Return the [X, Y] coordinate for the center point of the cell that contains the specified text.  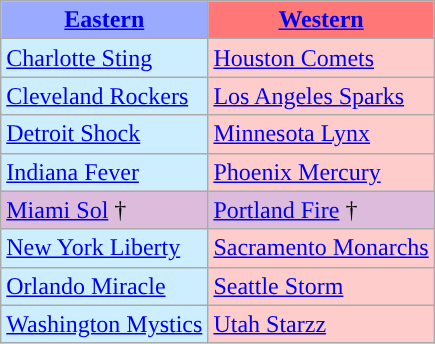
Utah Starzz [321, 324]
Phoenix Mercury [321, 172]
Charlotte Sting [104, 58]
Western [321, 20]
Los Angeles Sparks [321, 96]
Portland Fire † [321, 210]
Eastern [104, 20]
Seattle Storm [321, 286]
Washington Mystics [104, 324]
Minnesota Lynx [321, 134]
Indiana Fever [104, 172]
Miami Sol † [104, 210]
New York Liberty [104, 248]
Orlando Miracle [104, 286]
Cleveland Rockers [104, 96]
Detroit Shock [104, 134]
Sacramento Monarchs [321, 248]
Houston Comets [321, 58]
